For the text-containing cell, return its midpoint in (X, Y) coordinate format. 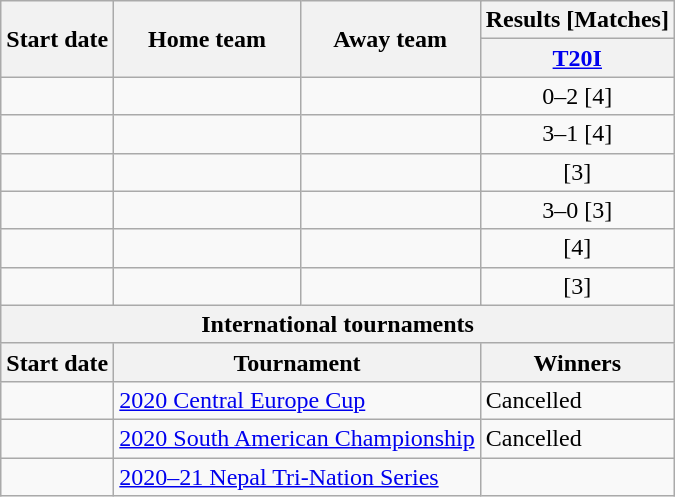
Home team (207, 39)
3–0 [3] (577, 210)
2020 Central Europe Cup (297, 400)
2020 South American Championship (297, 438)
T20I (577, 58)
Winners (577, 362)
0–2 [4] (577, 96)
3–1 [4] (577, 134)
International tournaments (338, 324)
[4] (577, 248)
Results [Matches] (577, 20)
Away team (390, 39)
Tournament (297, 362)
2020–21 Nepal Tri-Nation Series (297, 477)
